From the cell containing the given text, extract its center point as (x, y) coordinate. 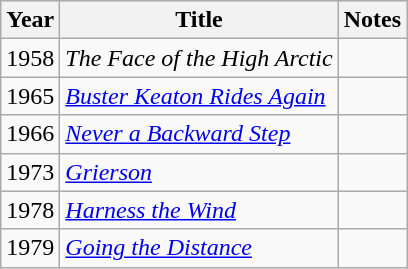
1965 (30, 96)
Title (199, 20)
Notes (372, 20)
Never a Backward Step (199, 134)
Going the Distance (199, 248)
Harness the Wind (199, 210)
1979 (30, 248)
Year (30, 20)
1966 (30, 134)
1973 (30, 172)
Grierson (199, 172)
Buster Keaton Rides Again (199, 96)
1958 (30, 58)
1978 (30, 210)
The Face of the High Arctic (199, 58)
